For the text-containing cell, return its midpoint in [X, Y] coordinate format. 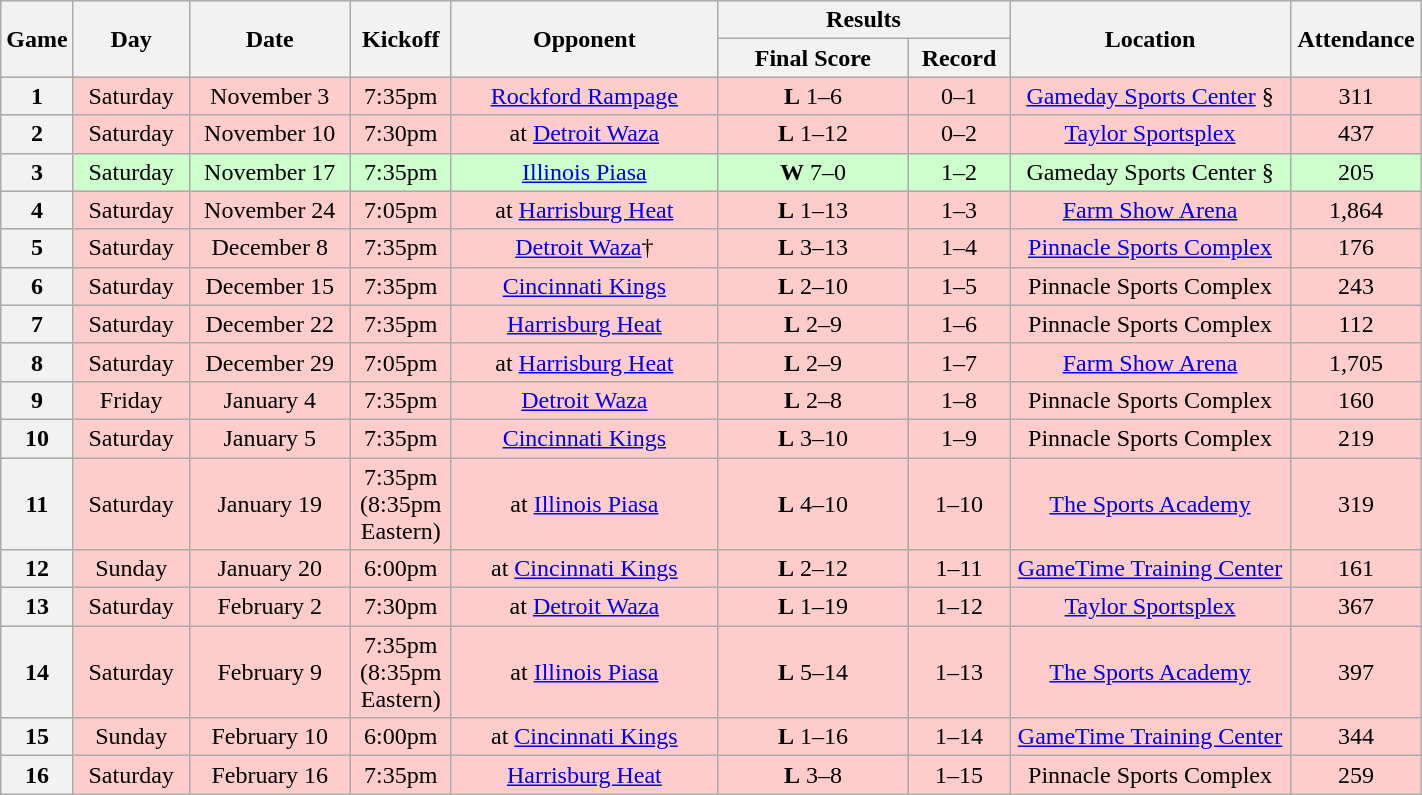
February 10 [270, 737]
January 4 [270, 400]
Game [37, 39]
L 2–8 [812, 400]
437 [1356, 134]
L 4–10 [812, 504]
November 24 [270, 210]
15 [37, 737]
0–2 [958, 134]
243 [1356, 286]
Final Score [812, 58]
5 [37, 248]
1–14 [958, 737]
February 2 [270, 607]
1–3 [958, 210]
311 [1356, 96]
Kickoff [400, 39]
L 3–8 [812, 775]
2 [37, 134]
219 [1356, 438]
3 [37, 172]
1–12 [958, 607]
1–13 [958, 672]
December 29 [270, 362]
L 1–13 [812, 210]
16 [37, 775]
160 [1356, 400]
L 1–6 [812, 96]
L 1–16 [812, 737]
W 7–0 [812, 172]
319 [1356, 504]
December 15 [270, 286]
Detroit Waza [584, 400]
1–8 [958, 400]
1–10 [958, 504]
Opponent [584, 39]
1–4 [958, 248]
Results [863, 20]
1–15 [958, 775]
Record [958, 58]
1–7 [958, 362]
9 [37, 400]
L 2–10 [812, 286]
1,864 [1356, 210]
February 16 [270, 775]
L 1–19 [812, 607]
6 [37, 286]
4 [37, 210]
1–9 [958, 438]
1–11 [958, 569]
Location [1150, 39]
7 [37, 324]
Illinois Piasa [584, 172]
1,705 [1356, 362]
397 [1356, 672]
L 1–12 [812, 134]
1–6 [958, 324]
Friday [131, 400]
8 [37, 362]
13 [37, 607]
L 3–13 [812, 248]
Detroit Waza† [584, 248]
L 2–12 [812, 569]
Rockford Rampage [584, 96]
L 5–14 [812, 672]
November 3 [270, 96]
11 [37, 504]
259 [1356, 775]
January 20 [270, 569]
0–1 [958, 96]
January 19 [270, 504]
December 8 [270, 248]
Date [270, 39]
344 [1356, 737]
10 [37, 438]
1–5 [958, 286]
December 22 [270, 324]
161 [1356, 569]
12 [37, 569]
176 [1356, 248]
November 10 [270, 134]
1–2 [958, 172]
Attendance [1356, 39]
January 5 [270, 438]
L 3–10 [812, 438]
367 [1356, 607]
112 [1356, 324]
February 9 [270, 672]
14 [37, 672]
November 17 [270, 172]
Day [131, 39]
1 [37, 96]
205 [1356, 172]
